Output the (x, y) coordinate of the center of the cell containing the given text.  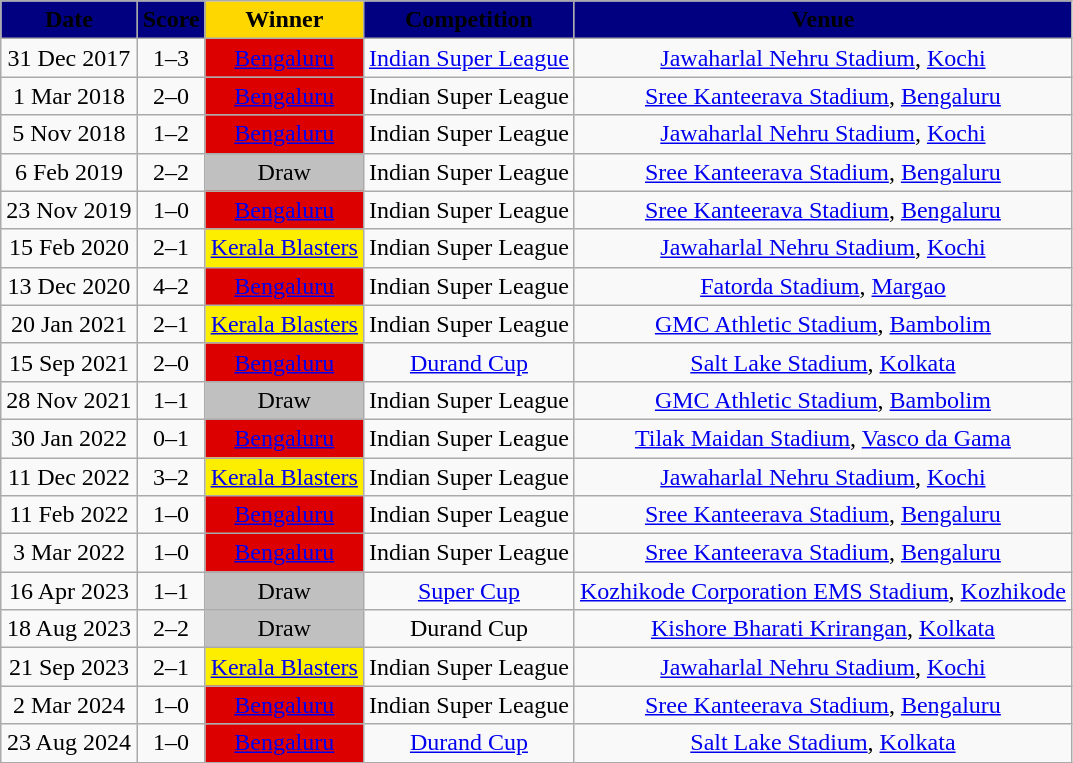
1 Mar 2018 (69, 96)
23 Nov 2019 (69, 210)
20 Jan 2021 (69, 324)
11 Feb 2022 (69, 515)
Winner (284, 20)
Score (171, 20)
Super Cup (468, 591)
28 Nov 2021 (69, 400)
5 Nov 2018 (69, 134)
Kishore Bharati Krirangan, Kolkata (822, 629)
31 Dec 2017 (69, 58)
1–2 (171, 134)
Fatorda Stadium, Margao (822, 286)
6 Feb 2019 (69, 172)
4–2 (171, 286)
30 Jan 2022 (69, 438)
23 Aug 2024 (69, 743)
Competition (468, 20)
Venue (822, 20)
Date (69, 20)
0–1 (171, 438)
21 Sep 2023 (69, 667)
3 Mar 2022 (69, 553)
2 Mar 2024 (69, 705)
16 Apr 2023 (69, 591)
3–2 (171, 477)
11 Dec 2022 (69, 477)
15 Sep 2021 (69, 362)
Tilak Maidan Stadium, Vasco da Gama (822, 438)
15 Feb 2020 (69, 248)
13 Dec 2020 (69, 286)
1–3 (171, 58)
Kozhikode Corporation EMS Stadium, Kozhikode (822, 591)
18 Aug 2023 (69, 629)
